From the cell containing the given text, extract its center point as [X, Y] coordinate. 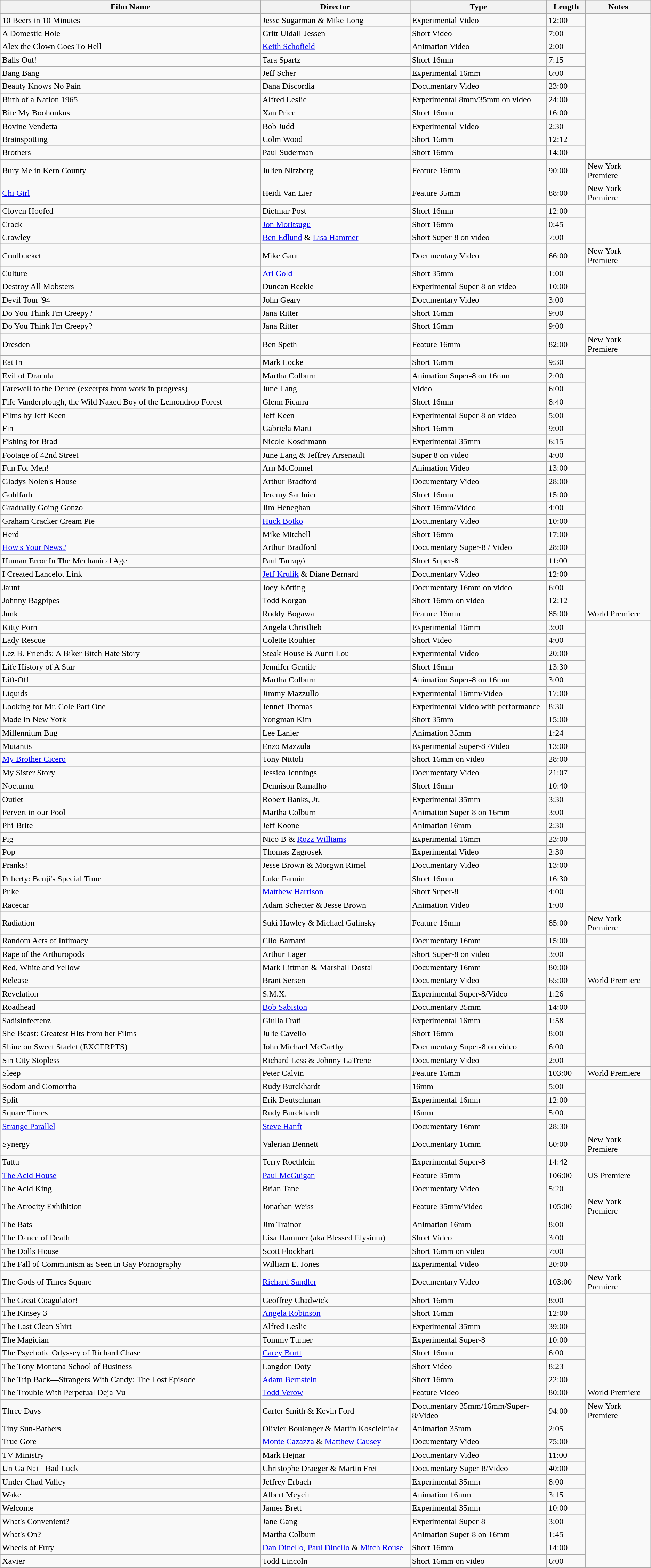
Welcome [130, 1508]
June Lang [335, 389]
Lee Lanier [335, 733]
94:00 [566, 1411]
Joey Kötting [335, 587]
Giulia Frati [335, 1020]
1:45 [566, 1535]
14:42 [566, 1162]
82:00 [566, 344]
9:30 [566, 362]
The Tony Montana School of Business [130, 1366]
105:00 [566, 1206]
Terry Roethlein [335, 1162]
Arn McConnel [335, 468]
Johnny Bagpipes [130, 600]
Adam Bernstein [335, 1379]
Tiny Sun-Bathers [130, 1429]
65:00 [566, 981]
What's Convenient? [130, 1521]
Alex the Clown Goes To Hell [130, 47]
The Kinsey 3 [130, 1313]
S.M.X. [335, 994]
Pranks! [130, 865]
Jeff Krulik & Diane Bernard [335, 574]
My Sister Story [130, 773]
Square Times [130, 1113]
Farewell to the Deuce (excerpts from work in progress) [130, 389]
Todd Lincoln [335, 1561]
June Lang & Jeffrey Arsenault [335, 455]
Tara Spartz [335, 60]
Jeffrey Erbach [335, 1481]
A Domestic Hole [130, 33]
Under Chad Valley [130, 1481]
Dan Dinello, Paul Dinello & Mitch Rouse [335, 1548]
Mike Gaut [335, 255]
Lisa Hammer (aka Blessed Elysium) [335, 1238]
Mutantis [130, 746]
24:00 [566, 99]
Film Name [130, 7]
Jennifer Gentile [335, 667]
Life History of A Star [130, 667]
Roadhead [130, 1007]
2:05 [566, 1429]
Ben Edlund & Lisa Hammer [335, 238]
Radiation [130, 923]
Notes [618, 7]
21:07 [566, 773]
Mark Littman & Marshall Dostal [335, 967]
Huck Botko [335, 521]
Documentary Super-8/Video [479, 1468]
Julie Cavello [335, 1033]
Nocturnu [130, 786]
The Last Clean Shirt [130, 1327]
Experimental 8mm/35mm on video [479, 99]
Gradually Going Gonzo [130, 508]
Bob Judd [335, 126]
Wheels of Fury [130, 1548]
Heidi Van Lier [335, 193]
Brainspotting [130, 139]
Sleep [130, 1073]
Jim Heneghan [335, 508]
Millennium Bug [130, 733]
Super 8 on video [479, 455]
Jon Moritsugu [335, 224]
The Magician [130, 1340]
Bob Sabiston [335, 1007]
Brothers [130, 152]
16:00 [566, 113]
75:00 [566, 1442]
Documentary 35mm [479, 1007]
Racecar [130, 905]
John Michael McCarthy [335, 1047]
8:40 [566, 402]
Scott Flockhart [335, 1251]
Steak House & Aunti Lou [335, 654]
Colette Rouhier [335, 640]
Nicole Koschmann [335, 442]
Ben Speth [335, 344]
Junk [130, 614]
Carter Smith & Kevin Ford [335, 1411]
Jeff Keen [335, 415]
Jim Trainor [335, 1224]
The Psychotic Odyssey of Richard Chase [130, 1353]
The Dance of Death [130, 1238]
Balls Out! [130, 60]
Feature 35mm/Video [479, 1206]
Glenn Ficarra [335, 402]
Dietmar Post [335, 211]
Documentary Super-8 / Video [479, 547]
Type [479, 7]
The Fall of Communism as Seen in Gay Pornography [130, 1264]
Graham Cracker Cream Pie [130, 521]
1:24 [566, 733]
Arthur Lager [335, 954]
Luke Fannin [335, 879]
Length [566, 7]
The Bats [130, 1224]
Kitty Porn [130, 627]
Goldfarb [130, 495]
Jaunt [130, 587]
Beauty Knows No Pain [130, 86]
7:15 [566, 60]
Olivier Boulanger & Martin Koscielniak [335, 1429]
Yongman Kim [335, 720]
The Gods of Times Square [130, 1282]
Revelation [130, 994]
Sodom and Gomorrha [130, 1087]
Adam Schecter & Jesse Brown [335, 905]
Jennet Thomas [335, 706]
Erik Deutschman [335, 1100]
TV Ministry [130, 1455]
Lady Rescue [130, 640]
Made In New York [130, 720]
Destroy All Mobsters [130, 287]
James Brett [335, 1508]
Phi-Brite [130, 825]
Angela Christlieb [335, 627]
Paul Suderman [335, 152]
Clio Barnard [335, 941]
Shine on Sweet Starlet (EXCERPTS) [130, 1047]
Thomas Zagrosek [335, 852]
Enzo Mazzula [335, 746]
The Acid House [130, 1175]
The Trouble With Perpetual Deja-Vu [130, 1393]
Fin [130, 429]
8:30 [566, 706]
Matthew Harrison [335, 892]
Jesse Sugarman & Mike Long [335, 20]
Red, White and Yellow [130, 967]
Tony Nittoli [335, 759]
Dennison Ramalho [335, 786]
Todd Korgan [335, 600]
Sadisinfectenz [130, 1020]
Jesse Brown & Morgwn Rimel [335, 865]
40:00 [566, 1468]
Evil of Dracula [130, 375]
Mark Hejnar [335, 1455]
Jessica Jennings [335, 773]
The Dolls House [130, 1251]
90:00 [566, 170]
Birth of a Nation 1965 [130, 99]
Robert Banks, Jr. [335, 799]
Brian Tane [335, 1189]
22:00 [566, 1379]
Richard Less & Johnny LaTrene [335, 1060]
The Atrocity Exhibition [130, 1206]
106:00 [566, 1175]
What's On? [130, 1535]
Jane Gang [335, 1521]
Outlet [130, 799]
Nico B & Rozz Williams [335, 839]
Richard Sandler [335, 1282]
Cloven Hoofed [130, 211]
Bite My Boohonkus [130, 113]
Bang Bang [130, 73]
Rape of the Arthuropods [130, 954]
Carey Burtt [335, 1353]
Footage of 42nd Street [130, 455]
Lift-Off [130, 680]
88:00 [566, 193]
The Acid King [130, 1189]
Gladys Nolen's House [130, 481]
Liquids [130, 693]
Release [130, 981]
Experimental Super-8 /Video [479, 746]
1:58 [566, 1020]
Paul McGuigan [335, 1175]
5:20 [566, 1189]
Crawley [130, 238]
Crudbucket [130, 255]
Jeff Koone [335, 825]
Jeff Scher [335, 73]
Albert Meycir [335, 1495]
Films by Jeff Keen [130, 415]
39:00 [566, 1327]
John Geary [335, 300]
Paul Tarragó [335, 561]
Dresden [130, 344]
Steve Hanft [335, 1126]
I Created Lancelot Link [130, 574]
Fun For Men! [130, 468]
Angela Robinson [335, 1313]
Feature Video [479, 1393]
Xavier [130, 1561]
Brant Sersen [335, 981]
Ari Gold [335, 273]
Crack [130, 224]
Three Days [130, 1411]
Split [130, 1100]
Synergy [130, 1144]
6:15 [566, 442]
8:23 [566, 1366]
Pervert in our Pool [130, 812]
Wake [130, 1495]
Mark Locke [335, 362]
Gabriela Marti [335, 429]
Monte Cazazza & Matthew Causey [335, 1442]
Peter Calvin [335, 1073]
True Gore [130, 1442]
Director [335, 7]
10:40 [566, 786]
Suki Hawley & Michael Galinsky [335, 923]
She-Beast: Greatest Hits from her Films [130, 1033]
Un Ga Nai - Bad Luck [130, 1468]
Herd [130, 534]
Bovine Vendetta [130, 126]
Bury Me in Kern County [130, 170]
3:30 [566, 799]
28:30 [566, 1126]
Sin City Stopless [130, 1060]
10 Beers in 10 Minutes [130, 20]
0:45 [566, 224]
Fishing for Brad [130, 442]
Strange Parallel [130, 1126]
Duncan Reekie [335, 287]
US Premiere [618, 1175]
Christophe Draeger & Martin Frei [335, 1468]
Valerian Bennett [335, 1144]
Documentary Super-8 on video [479, 1047]
Experimental Video with performance [479, 706]
Documentary 16mm on video [479, 587]
Experimental Super-8/Video [479, 994]
16:30 [566, 879]
Experimental 16mm/Video [479, 693]
66:00 [566, 255]
Chi Girl [130, 193]
Xan Price [335, 113]
Random Acts of Intimacy [130, 941]
Pop [130, 852]
Documentary 35mm/16mm/Super-8/Video [479, 1411]
Geoffrey Chadwick [335, 1300]
Jimmy Mazzullo [335, 693]
Fife Vanderplough, the Wild Naked Boy of the Lemondrop Forest [130, 402]
13:30 [566, 667]
Puberty: Benji's Special Time [130, 879]
Eat In [130, 362]
Keith Schofield [335, 47]
Looking for Mr. Cole Part One [130, 706]
Tattu [130, 1162]
Colm Wood [335, 139]
Langdon Doty [335, 1366]
Jonathan Weiss [335, 1206]
Human Error In The Mechanical Age [130, 561]
How's Your News? [130, 547]
Jeremy Saulnier [335, 495]
Todd Verow [335, 1393]
The Trip Back—Strangers With Candy: The Lost Episode [130, 1379]
The Great Coagulator! [130, 1300]
Mike Mitchell [335, 534]
Puke [130, 892]
Roddy Bogawa [335, 614]
Pig [130, 839]
60:00 [566, 1144]
Video [479, 389]
1:26 [566, 994]
Julien Nitzberg [335, 170]
Culture [130, 273]
William E. Jones [335, 1264]
My Brother Cicero [130, 759]
Lez B. Friends: A Biker Bitch Hate Story [130, 654]
Devil Tour '94 [130, 300]
Gritt Uldall-Jessen [335, 33]
Dana Discordia [335, 86]
Short 16mm/Video [479, 508]
3:15 [566, 1495]
Tommy Turner [335, 1340]
